Return the [x, y] coordinate for the center point of the cell that contains the specified text.  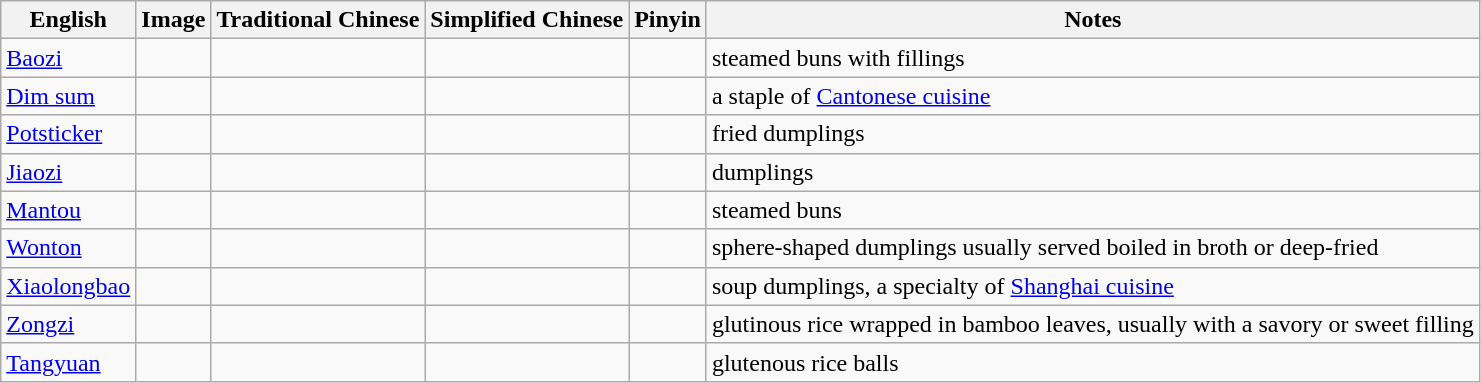
Tangyuan [68, 362]
Xiaolongbao [68, 286]
Simplified Chinese [527, 20]
Traditional Chinese [318, 20]
glutinous rice wrapped in bamboo leaves, usually with a savory or sweet filling [1092, 324]
Potsticker [68, 134]
Wonton [68, 248]
steamed buns [1092, 210]
Mantou [68, 210]
dumplings [1092, 172]
Pinyin [668, 20]
steamed buns with fillings [1092, 58]
sphere-shaped dumplings usually served boiled in broth or deep-fried [1092, 248]
a staple of Cantonese cuisine [1092, 96]
Dim sum [68, 96]
Zongzi [68, 324]
Jiaozi [68, 172]
Baozi [68, 58]
soup dumplings, a specialty of Shanghai cuisine [1092, 286]
fried dumplings [1092, 134]
English [68, 20]
Notes [1092, 20]
glutenous rice balls [1092, 362]
Image [174, 20]
